Provide the (x, y) coordinate of the cell's center where the given text is located.  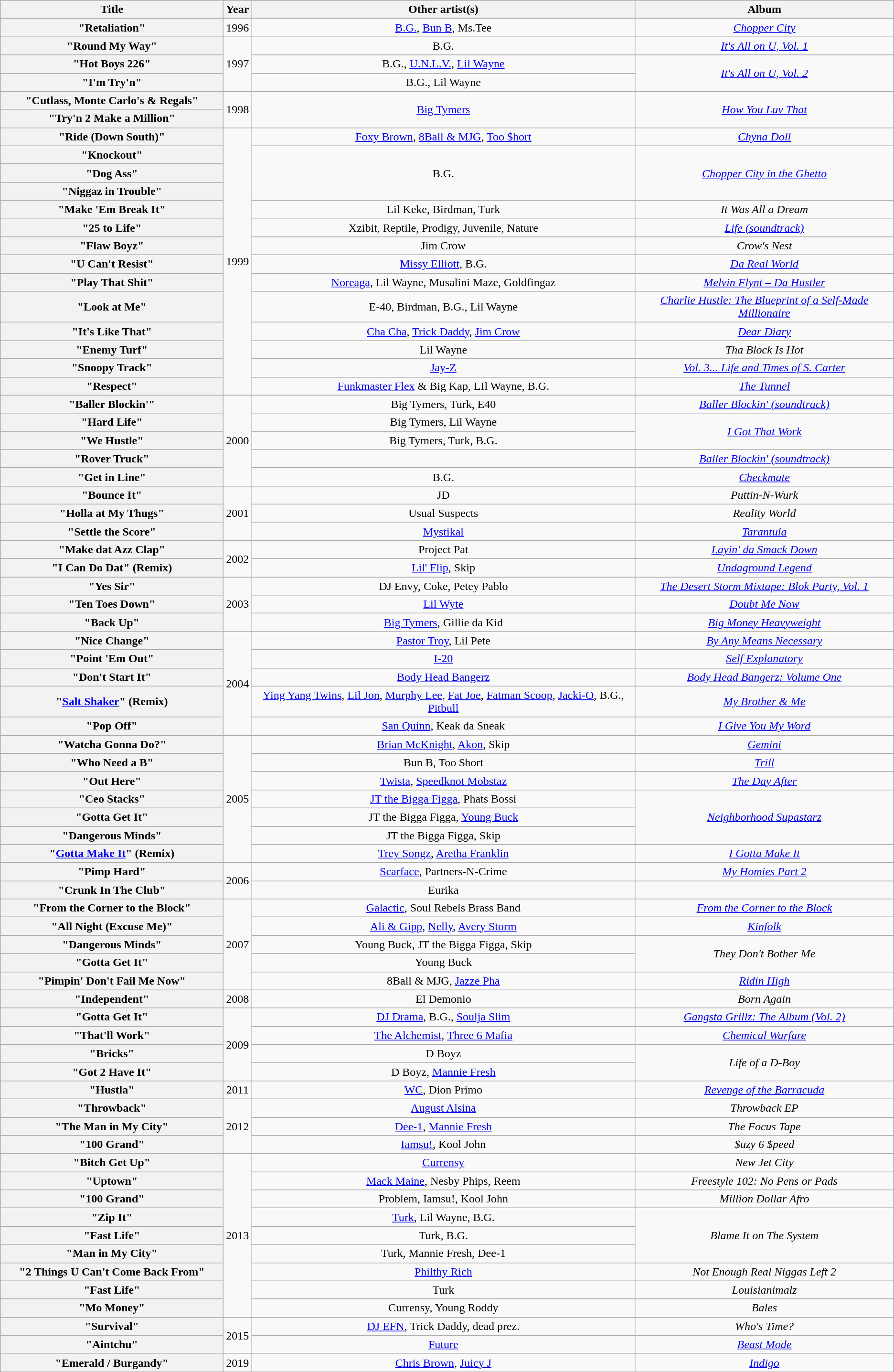
From the Corner to the Block (764, 908)
"Salt Shaker" (Remix) (112, 701)
2001 (238, 513)
My Brother & Me (764, 701)
"Hard Life" (112, 422)
1998 (238, 109)
Layin' da Smack Down (764, 550)
DJ Envy, Coke, Petey Pablo (443, 586)
"Dog Ass" (112, 173)
Ying Yang Twins, Lil Jon, Murphy Lee, Fat Joe, Fatman Scoop, Jacki-O, B.G., Pitbull (443, 701)
They Don't Bother Me (764, 954)
Chopper City (764, 28)
"Pop Off" (112, 726)
Big Tymers, Gillie da Kid (443, 622)
Tha Block Is Hot (764, 350)
"Make dat Azz Clap" (112, 550)
Ali & Gipp, Nelly, Avery Storm (443, 926)
1999 (238, 261)
The Focus Tape (764, 1126)
"Hot Boys 226" (112, 64)
Eurika (443, 890)
JT the Bigga Figga, Skip (443, 836)
"All Night (Excuse Me)" (112, 926)
Trill (764, 762)
Melvin Flynt – Da Hustler (764, 282)
"Look at Me" (112, 307)
2007 (238, 944)
"Make 'Em Break It" (112, 209)
JD (443, 495)
"Back Up" (112, 622)
2002 (238, 559)
"Throwback" (112, 1108)
Gangsta Grillz: The Album (Vol. 2) (764, 1017)
Lil Wayne (443, 350)
"I Can Do Dat" (Remix) (112, 568)
Trey Songz, Aretha Franklin (443, 854)
Iamsu!, Kool John (443, 1145)
1997 (238, 64)
Kinfolk (764, 926)
Checkmate (764, 477)
"Watcha Gonna Do?" (112, 744)
Reality World (764, 513)
Lil' Flip, Skip (443, 568)
Missy Elliott, B.G. (443, 264)
"Round My Way" (112, 46)
"Got 2 Have It" (112, 1072)
"Snoopy Track" (112, 368)
Neighborhood Supastarz (764, 817)
August Alsina (443, 1108)
"Retaliation" (112, 28)
Not Enough Real Niggas Left 2 (764, 1272)
Year (238, 10)
"Gotta Make It" (Remix) (112, 854)
B.G., U.N.L.V., Lil Wayne (443, 64)
2019 (238, 1362)
Doubt Me Now (764, 604)
"Settle the Score" (112, 532)
"Man in My City" (112, 1254)
Big Tymers, Turk, E40 (443, 404)
Big Money Heavyweight (764, 622)
2004 (238, 683)
"Out Here" (112, 781)
Dee-1, Mannie Fresh (443, 1126)
WC, Dion Primo (443, 1090)
The Tunnel (764, 386)
"Pimp Hard" (112, 872)
"Flaw Boyz" (112, 246)
"2 Things U Can't Come Back From" (112, 1272)
"We Hustle" (112, 440)
Mystikal (443, 532)
"Nice Change" (112, 641)
"Mo Money" (112, 1308)
2015 (238, 1335)
1996 (238, 28)
Young Buck (443, 963)
"Cutlass, Monte Carlo's & Regals" (112, 100)
"Baller Blockin'" (112, 404)
San Quinn, Keak da Sneak (443, 726)
Undaground Legend (764, 568)
"Ten Toes Down" (112, 604)
Blame It on The System (764, 1235)
Big Tymers, Lil Wayne (443, 422)
Dear Diary (764, 332)
"From the Corner to the Block" (112, 908)
"Rover Truck" (112, 459)
Self Explanatory (764, 659)
2008 (238, 999)
How You Luv That (764, 109)
"Crunk In The Club" (112, 890)
Louisianimalz (764, 1290)
Bun B, Too $hort (443, 762)
It Was All a Dream (764, 209)
Jim Crow (443, 246)
2011 (238, 1090)
Album (764, 10)
2012 (238, 1126)
Other artist(s) (443, 10)
By Any Means Necessary (764, 641)
Pastor Troy, Lil Pete (443, 641)
It's All on U, Vol. 2 (764, 73)
"Emerald / Burgandy" (112, 1362)
Mack Maine, Nesby Phips, Reem (443, 1181)
"Point 'Em Out" (112, 659)
Future (443, 1344)
Body Head Bangerz (443, 677)
"Ride (Down South)" (112, 137)
Lil Wyte (443, 604)
DJ Drama, B.G., Soulja Slim (443, 1017)
"Respect" (112, 386)
Born Again (764, 999)
Turk, Lil Wayne, B.G. (443, 1217)
Body Head Bangerz: Volume One (764, 677)
Big Tymers (443, 109)
DJ EFN, Trick Daddy, dead prez. (443, 1326)
JT the Bigga Figga, Young Buck (443, 817)
2006 (238, 881)
"Try'n 2 Make a Million" (112, 118)
"Don't Start It" (112, 677)
Funkmaster Flex & Big Kap, LIl Wayne, B.G. (443, 386)
Jay-Z (443, 368)
2003 (238, 604)
Brian McKnight, Akon, Skip (443, 744)
Title (112, 10)
Foxy Brown, 8Ball & MJG, Too $hort (443, 137)
El Demonio (443, 999)
"Play That Shit" (112, 282)
D Boyz, Mannie Fresh (443, 1072)
The Desert Storm Mixtape: Blok Party, Vol. 1 (764, 586)
"Hustla" (112, 1090)
"I'm Try'n" (112, 82)
Usual Suspects (443, 513)
"Bitch Get Up" (112, 1163)
"Ceo Stacks" (112, 799)
Project Pat (443, 550)
I-20 (443, 659)
"Holla at My Thugs" (112, 513)
"Yes Sir" (112, 586)
I Gotta Make It (764, 854)
"Enemy Turf" (112, 350)
Freestyle 102: No Pens or Pads (764, 1181)
8Ball & MJG, Jazze Pha (443, 981)
Twista, Speedknot Mobstaz (443, 781)
Currensy, Young Roddy (443, 1308)
"Bounce It" (112, 495)
Who's Time? (764, 1326)
Life (soundtrack) (764, 228)
I Give You My Word (764, 726)
2009 (238, 1044)
Problem, Iamsu!, Kool John (443, 1199)
The Alchemist, Three 6 Mafia (443, 1035)
"It's Like That" (112, 332)
Crow's Nest (764, 246)
Currensy (443, 1163)
"Uptown" (112, 1181)
Revenge of the Barracuda (764, 1090)
Bales (764, 1308)
The Day After (764, 781)
JT the Bigga Figga, Phats Bossi (443, 799)
Throwback EP (764, 1108)
E-40, Birdman, B.G., Lil Wayne (443, 307)
Turk, Mannie Fresh, Dee-1 (443, 1254)
Charlie Hustle: The Blueprint of a Self-Made Millionaire (764, 307)
"Niggaz in Trouble" (112, 191)
2000 (238, 440)
"That'll Work" (112, 1035)
"The Man in My City" (112, 1126)
"Get in Line" (112, 477)
Cha Cha, Trick Daddy, Jim Crow (443, 332)
Ridin High (764, 981)
"Aintchu" (112, 1344)
Galactic, Soul Rebels Brass Band (443, 908)
Big Tymers, Turk, B.G. (443, 440)
I Got That Work (764, 431)
Scarface, Partners-N-Crime (443, 872)
Lil Keke, Birdman, Turk (443, 209)
New Jet City (764, 1163)
D Boyz (443, 1053)
Turk, B.G. (443, 1235)
"Survival" (112, 1326)
$uzy 6 $peed (764, 1145)
Vol. 3... Life and Times of S. Carter (764, 368)
Beast Mode (764, 1344)
"Knockout" (112, 155)
2005 (238, 799)
2013 (238, 1235)
Million Dollar Afro (764, 1199)
Da Real World (764, 264)
Puttin-N-Wurk (764, 495)
Chemical Warfare (764, 1035)
"Pimpin' Don't Fail Me Now" (112, 981)
"U Can't Resist" (112, 264)
Chopper City in the Ghetto (764, 173)
Xzibit, Reptile, Prodigy, Juvenile, Nature (443, 228)
B.G., Bun B, Ms.Tee (443, 28)
Young Buck, JT the Bigga Figga, Skip (443, 944)
"Bricks" (112, 1053)
Tarantula (764, 532)
B.G., Lil Wayne (443, 82)
Philthy Rich (443, 1272)
"Who Need a B" (112, 762)
"Zip It" (112, 1217)
Indigo (764, 1362)
My Homies Part 2 (764, 872)
Chyna Doll (764, 137)
"Independent" (112, 999)
"25 to Life" (112, 228)
Gemini (764, 744)
Life of a D-Boy (764, 1062)
It's All on U, Vol. 1 (764, 46)
Noreaga, Lil Wayne, Musalini Maze, Goldfingaz (443, 282)
Turk (443, 1290)
Chris Brown, Juicy J (443, 1362)
